For the text-containing cell, return its midpoint in [x, y] coordinate format. 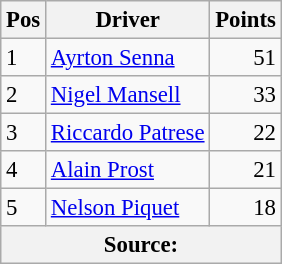
Points [246, 20]
Alain Prost [128, 170]
Nelson Piquet [128, 208]
Pos [24, 20]
Nigel Mansell [128, 95]
18 [246, 208]
33 [246, 95]
4 [24, 170]
1 [24, 58]
Source: [141, 245]
22 [246, 133]
2 [24, 95]
3 [24, 133]
Driver [128, 20]
21 [246, 170]
5 [24, 208]
Riccardo Patrese [128, 133]
Ayrton Senna [128, 58]
51 [246, 58]
